Pinpoint the cell where the given text exists, returning its [X, Y] midpoint coordinate. 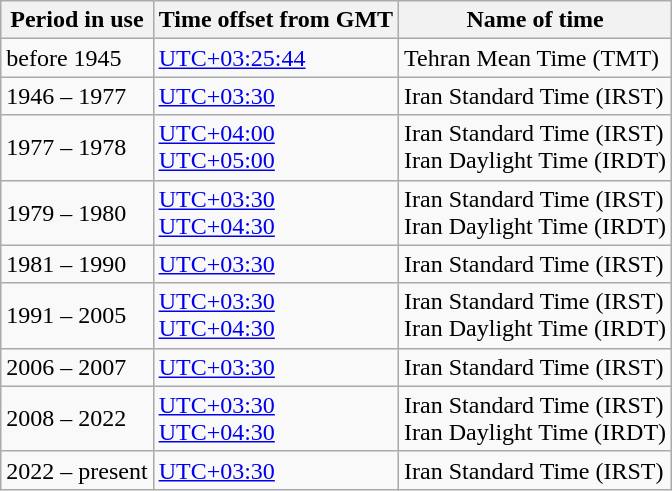
Tehran Mean Time (TMT) [536, 58]
1946 – 1977 [77, 96]
2022 – present [77, 470]
before 1945 [77, 58]
UTC+03:25:44 [276, 58]
1977 – 1978 [77, 148]
UTC+04:00 UTC+05:00 [276, 148]
Name of time [536, 20]
Period in use [77, 20]
1981 – 1990 [77, 264]
1979 – 1980 [77, 212]
1991 – 2005 [77, 316]
2006 – 2007 [77, 367]
2008 – 2022 [77, 418]
Time offset from GMT [276, 20]
